Extract the [x, y] coordinate from the center of the cell holding the provided text.  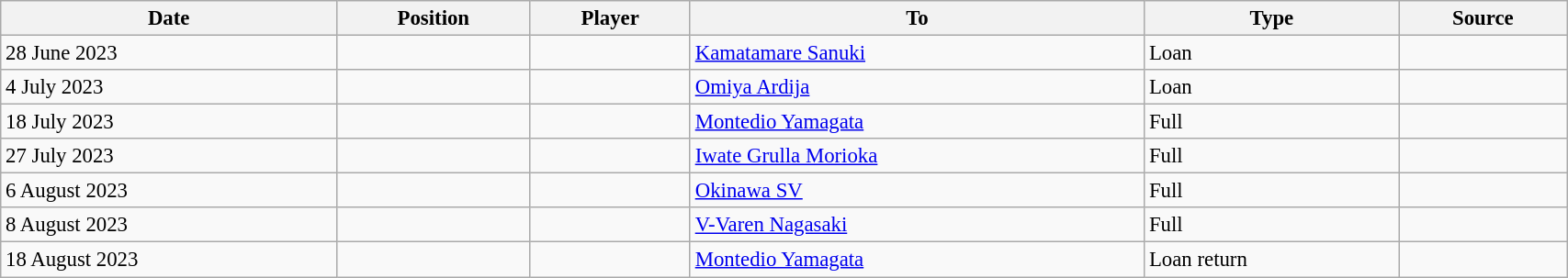
Kamatamare Sanuki [917, 53]
Loan return [1272, 260]
8 August 2023 [169, 225]
4 July 2023 [169, 87]
Iwate Grulla Morioka [917, 156]
V-Varen Nagasaki [917, 225]
18 July 2023 [169, 122]
Player [610, 18]
Date [169, 18]
6 August 2023 [169, 191]
Type [1272, 18]
Position [434, 18]
Omiya Ardija [917, 87]
To [917, 18]
Okinawa SV [917, 191]
18 August 2023 [169, 260]
27 July 2023 [169, 156]
28 June 2023 [169, 53]
Source [1483, 18]
